Find where the given text appears and provide that cell's center as [X, Y] coordinate. 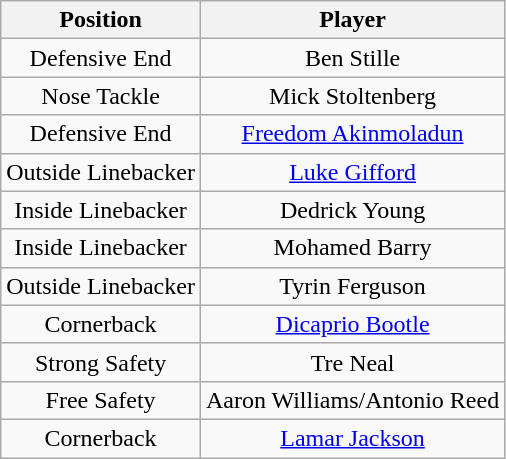
Tre Neal [352, 362]
Player [352, 20]
Nose Tackle [101, 96]
Strong Safety [101, 362]
Free Safety [101, 400]
Position [101, 20]
Luke Gifford [352, 172]
Ben Stille [352, 58]
Freedom Akinmoladun [352, 134]
Lamar Jackson [352, 438]
Aaron Williams/Antonio Reed [352, 400]
Dedrick Young [352, 210]
Dicaprio Bootle [352, 324]
Mohamed Barry [352, 248]
Tyrin Ferguson [352, 286]
Mick Stoltenberg [352, 96]
